Identify which cell holds the provided text, then report its (x, y) central coordinate. 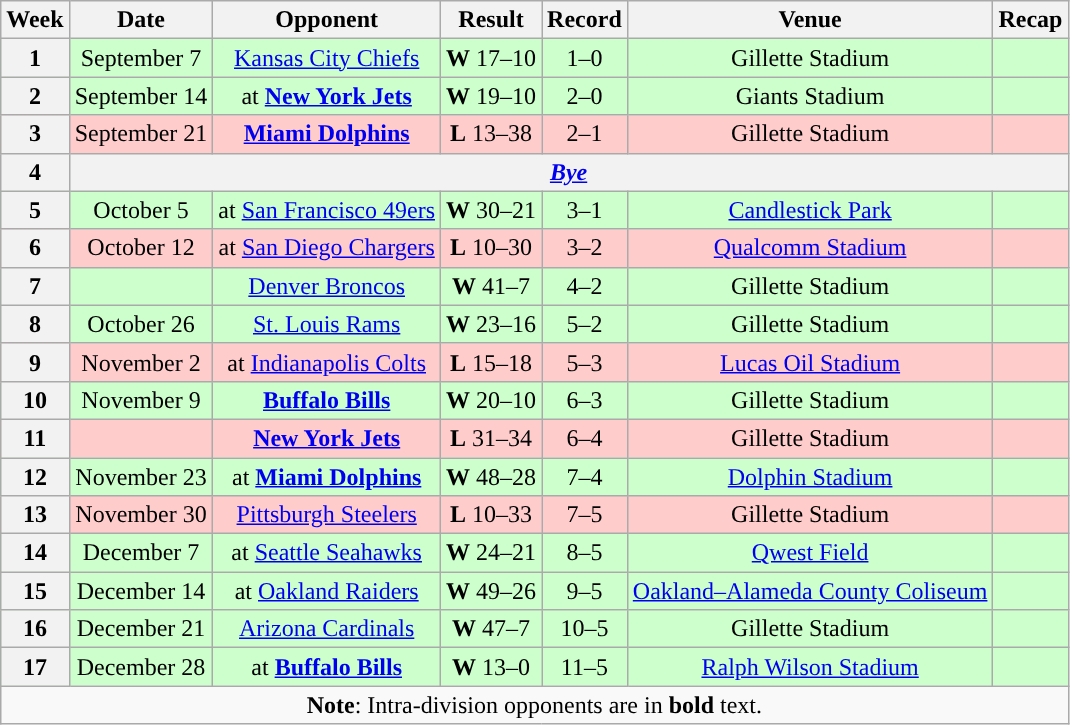
2 (35, 96)
at Seattle Seahawks (327, 553)
9–5 (585, 591)
3–2 (585, 248)
at San Francisco 49ers (327, 210)
1–0 (585, 58)
at Oakland Raiders (327, 591)
Note: Intra-division opponents are in bold text. (534, 705)
October 26 (141, 324)
L 15–18 (492, 362)
October 5 (141, 210)
W 47–7 (492, 629)
16 (35, 629)
November 30 (141, 515)
6–3 (585, 400)
W 19–10 (492, 96)
3–1 (585, 210)
Lucas Oil Stadium (810, 362)
2–1 (585, 134)
December 7 (141, 553)
at Buffalo Bills (327, 667)
L 10–33 (492, 515)
5–3 (585, 362)
December 28 (141, 667)
Denver Broncos (327, 286)
13 (35, 515)
10–5 (585, 629)
New York Jets (327, 438)
2–0 (585, 96)
11–5 (585, 667)
1 (35, 58)
Kansas City Chiefs (327, 58)
7–5 (585, 515)
Candlestick Park (810, 210)
Arizona Cardinals (327, 629)
8 (35, 324)
W 13–0 (492, 667)
3 (35, 134)
Qwest Field (810, 553)
9 (35, 362)
Giants Stadium (810, 96)
at New York Jets (327, 96)
Week (35, 20)
November 2 (141, 362)
6 (35, 248)
Oakland–Alameda County Coliseum (810, 591)
September 14 (141, 96)
5–2 (585, 324)
Buffalo Bills (327, 400)
November 23 (141, 477)
17 (35, 667)
Result (492, 20)
L 10–30 (492, 248)
Dolphin Stadium (810, 477)
11 (35, 438)
Venue (810, 20)
W 41–7 (492, 286)
Recap (1030, 20)
10 (35, 400)
6–4 (585, 438)
15 (35, 591)
W 48–28 (492, 477)
September 7 (141, 58)
L 13–38 (492, 134)
Miami Dolphins (327, 134)
W 49–26 (492, 591)
12 (35, 477)
W 20–10 (492, 400)
8–5 (585, 553)
4–2 (585, 286)
L 31–34 (492, 438)
4 (35, 172)
Pittsburgh Steelers (327, 515)
Ralph Wilson Stadium (810, 667)
November 9 (141, 400)
December 14 (141, 591)
W 30–21 (492, 210)
September 21 (141, 134)
7 (35, 286)
Bye (568, 172)
W 24–21 (492, 553)
at Indianapolis Colts (327, 362)
W 23–16 (492, 324)
Qualcomm Stadium (810, 248)
14 (35, 553)
Date (141, 20)
Record (585, 20)
December 21 (141, 629)
October 12 (141, 248)
at San Diego Chargers (327, 248)
at Miami Dolphins (327, 477)
5 (35, 210)
St. Louis Rams (327, 324)
W 17–10 (492, 58)
7–4 (585, 477)
Opponent (327, 20)
